Search for the cell housing the specified text and yield its [X, Y] center coordinate. 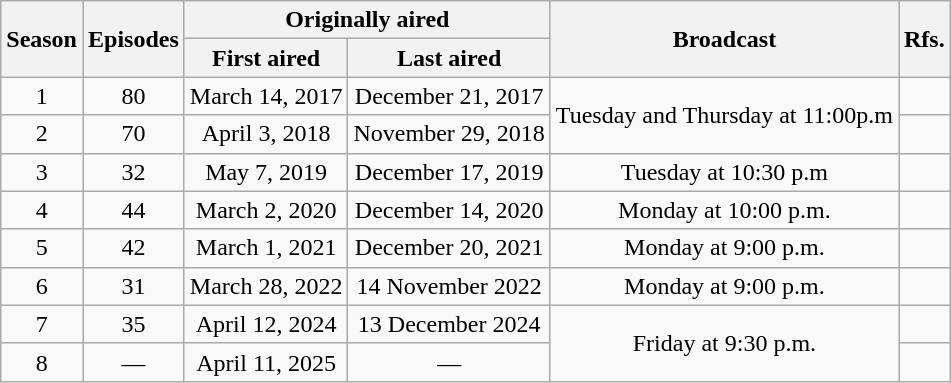
5 [42, 248]
December 14, 2020 [449, 210]
April 3, 2018 [266, 134]
Last aired [449, 58]
Broadcast [724, 39]
Season [42, 39]
December 17, 2019 [449, 172]
14 November 2022 [449, 286]
Tuesday at 10:30 p.m [724, 172]
42 [133, 248]
First aired [266, 58]
3 [42, 172]
6 [42, 286]
4 [42, 210]
8 [42, 362]
31 [133, 286]
March 1, 2021 [266, 248]
April 12, 2024 [266, 324]
80 [133, 96]
Rfs. [924, 39]
7 [42, 324]
March 2, 2020 [266, 210]
13 December 2024 [449, 324]
May 7, 2019 [266, 172]
70 [133, 134]
Tuesday and Thursday at 11:00p.m [724, 115]
Originally aired [367, 20]
December 20, 2021 [449, 248]
1 [42, 96]
32 [133, 172]
2 [42, 134]
Monday at 10:00 p.m. [724, 210]
April 11, 2025 [266, 362]
Episodes [133, 39]
March 28, 2022 [266, 286]
March 14, 2017 [266, 96]
November 29, 2018 [449, 134]
December 21, 2017 [449, 96]
35 [133, 324]
44 [133, 210]
Friday at 9:30 p.m. [724, 343]
